Output the (X, Y) coordinate of the center of the cell containing the given text.  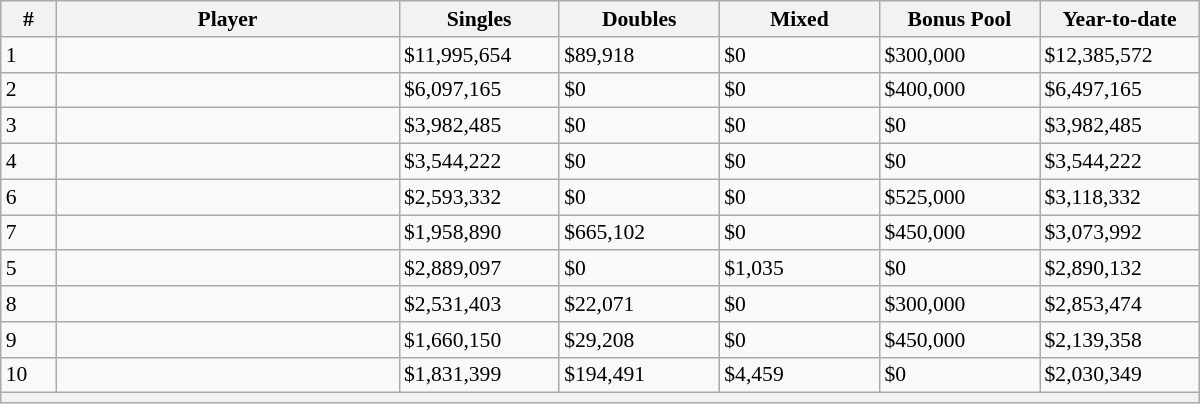
$4,459 (799, 375)
6 (28, 197)
$194,491 (639, 375)
$2,889,097 (479, 269)
5 (28, 269)
$6,097,165 (479, 90)
$2,593,332 (479, 197)
$2,531,403 (479, 304)
10 (28, 375)
Doubles (639, 19)
$1,660,150 (479, 340)
$1,035 (799, 269)
$3,118,332 (1120, 197)
$2,890,132 (1120, 269)
$665,102 (639, 233)
Year-to-date (1120, 19)
$11,995,654 (479, 55)
$2,853,474 (1120, 304)
$1,958,890 (479, 233)
$525,000 (959, 197)
$3,073,992 (1120, 233)
Player (228, 19)
9 (28, 340)
$6,497,165 (1120, 90)
1 (28, 55)
4 (28, 162)
$2,139,358 (1120, 340)
7 (28, 233)
$89,918 (639, 55)
$2,030,349 (1120, 375)
$12,385,572 (1120, 55)
$22,071 (639, 304)
$1,831,399 (479, 375)
Singles (479, 19)
3 (28, 126)
2 (28, 90)
$29,208 (639, 340)
Mixed (799, 19)
8 (28, 304)
Bonus Pool (959, 19)
# (28, 19)
$400,000 (959, 90)
